Return the [X, Y] coordinate for the center point of the cell that contains the specified text.  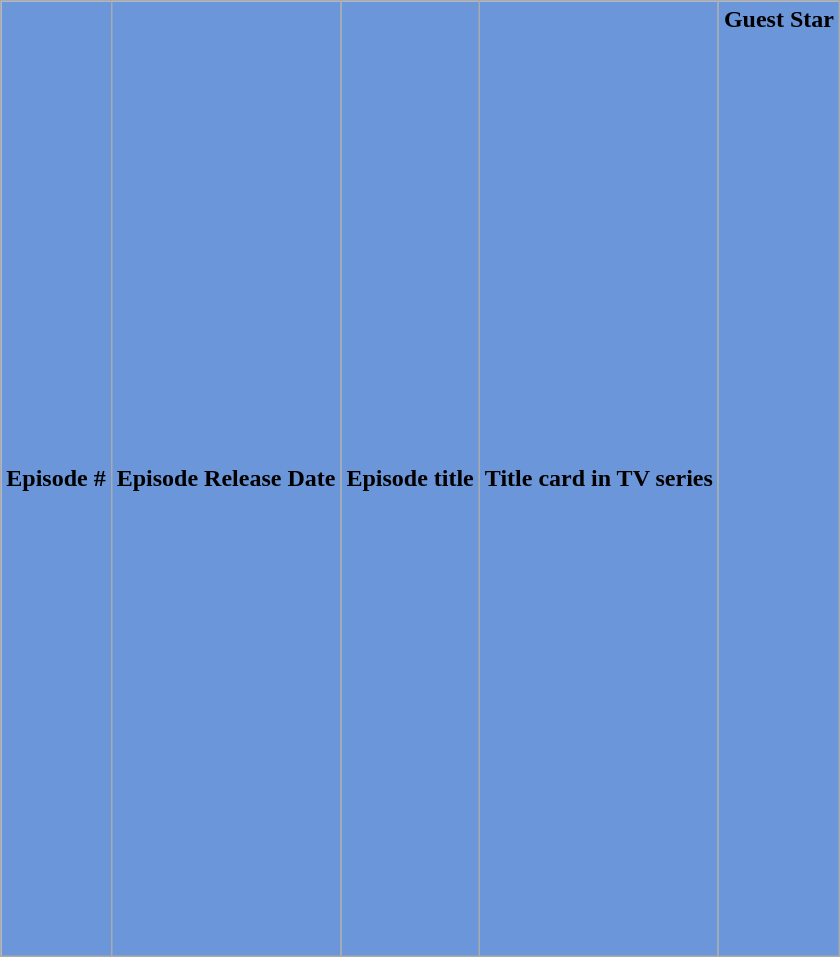
Episode # [56, 479]
Guest Star [778, 479]
Episode Release Date [226, 479]
Title card in TV series [598, 479]
Episode title [410, 479]
